Return the [X, Y] coordinate for the center point of the cell that contains the specified text.  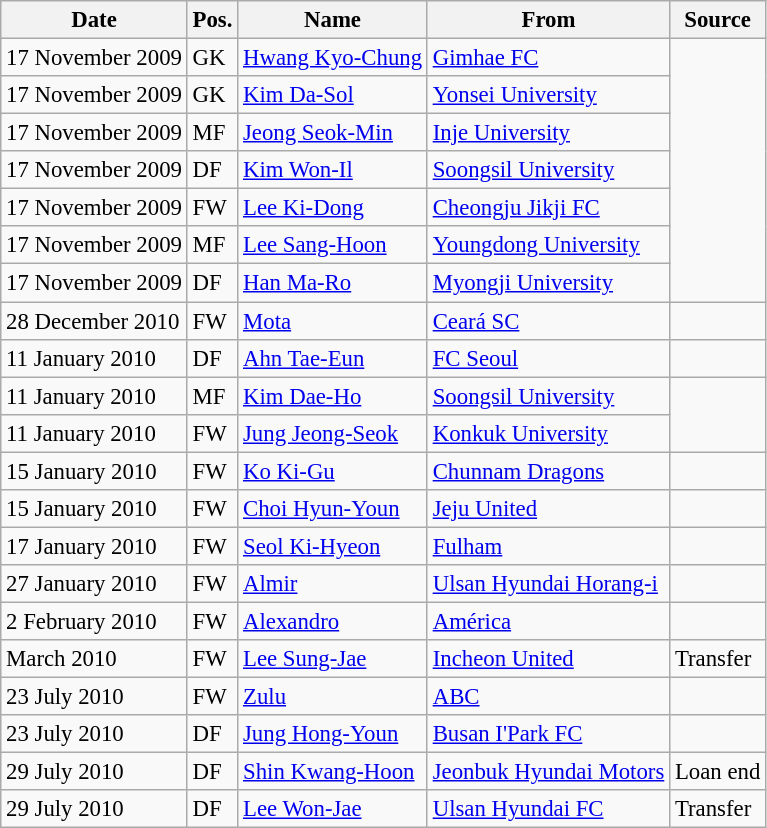
Date [94, 20]
Kim Won-Il [333, 170]
17 January 2010 [94, 546]
Konkuk University [548, 433]
Fulham [548, 546]
Ulsan Hyundai FC [548, 809]
Cheongju Jikji FC [548, 208]
Name [333, 20]
Ahn Tae-Eun [333, 358]
América [548, 621]
Jung Jeong-Seok [333, 433]
Kim Da-Sol [333, 95]
Zulu [333, 697]
Jeong Seok-Min [333, 133]
Mota [333, 321]
Youngdong University [548, 245]
Jeonbuk Hyundai Motors [548, 772]
Pos. [212, 20]
Ulsan Hyundai Horang-i [548, 584]
From [548, 20]
Choi Hyun-Youn [333, 509]
Ko Ki-Gu [333, 471]
March 2010 [94, 659]
Incheon United [548, 659]
Jeju United [548, 509]
Lee Sung-Jae [333, 659]
Source [718, 20]
Alexandro [333, 621]
Lee Ki-Dong [333, 208]
Lee Won-Jae [333, 809]
Kim Dae-Ho [333, 396]
Seol Ki-Hyeon [333, 546]
Loan end [718, 772]
Yonsei University [548, 95]
Shin Kwang-Hoon [333, 772]
Han Ma-Ro [333, 283]
Jung Hong-Youn [333, 734]
Inje University [548, 133]
Busan I'Park FC [548, 734]
27 January 2010 [94, 584]
Chunnam Dragons [548, 471]
Ceará SC [548, 321]
FC Seoul [548, 358]
Lee Sang-Hoon [333, 245]
2 February 2010 [94, 621]
ABC [548, 697]
Almir [333, 584]
Hwang Kyo-Chung [333, 58]
Myongji University [548, 283]
Gimhae FC [548, 58]
28 December 2010 [94, 321]
